Extract the (x, y) coordinate from the center of the cell holding the provided text.  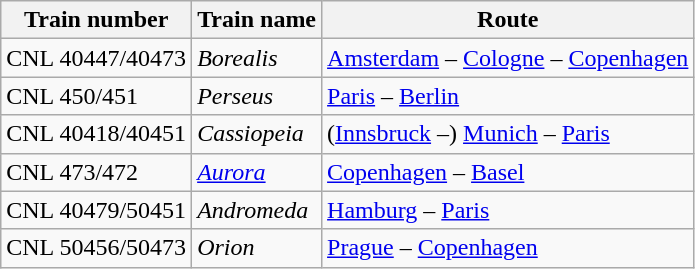
Route (508, 20)
Copenhagen – Basel (508, 172)
Train name (257, 20)
CNL 450/451 (96, 96)
Cassiopeia (257, 134)
CNL 40418/40451 (96, 134)
Borealis (257, 58)
Aurora (257, 172)
(Innsbruck –) Munich – Paris (508, 134)
Hamburg – Paris (508, 210)
Prague – Copenhagen (508, 248)
CNL 40479/50451 (96, 210)
Paris – Berlin (508, 96)
Amsterdam – Cologne – Copenhagen (508, 58)
CNL 50456/50473 (96, 248)
CNL 40447/40473 (96, 58)
Orion (257, 248)
Train number (96, 20)
CNL 473/472 (96, 172)
Perseus (257, 96)
Andromeda (257, 210)
